Locate the cell with the specified text and output its [X, Y] center coordinate. 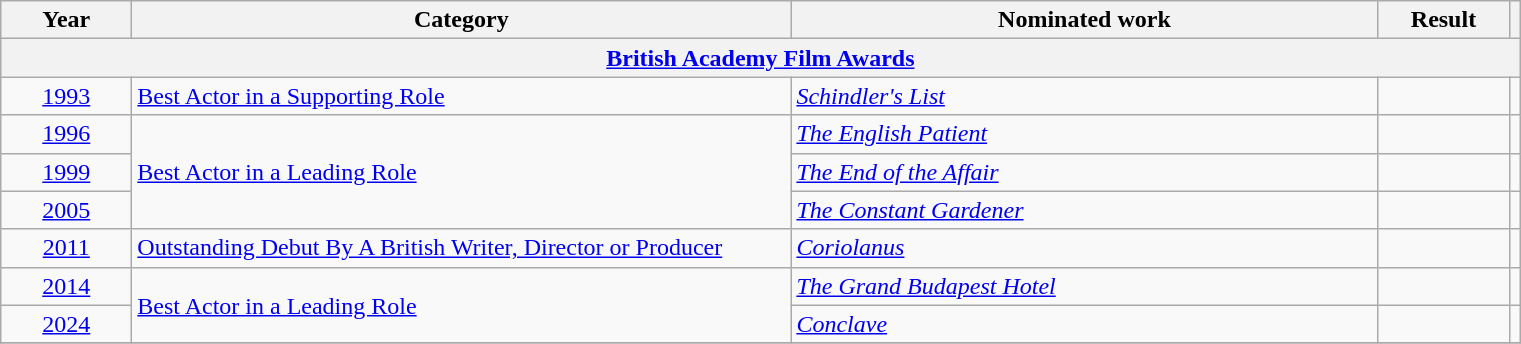
1999 [66, 172]
1996 [66, 134]
Coriolanus [1084, 248]
Year [66, 20]
Schindler's List [1084, 96]
Outstanding Debut By A British Writer, Director or Producer [462, 248]
2005 [66, 210]
Nominated work [1084, 20]
Category [462, 20]
The End of the Affair [1084, 172]
Best Actor in a Supporting Role [462, 96]
The Constant Gardener [1084, 210]
Conclave [1084, 324]
The English Patient [1084, 134]
1993 [66, 96]
Result [1444, 20]
British Academy Film Awards [760, 58]
2011 [66, 248]
2024 [66, 324]
2014 [66, 286]
The Grand Budapest Hotel [1084, 286]
